Output the [x, y] coordinate of the center of the cell containing the given text.  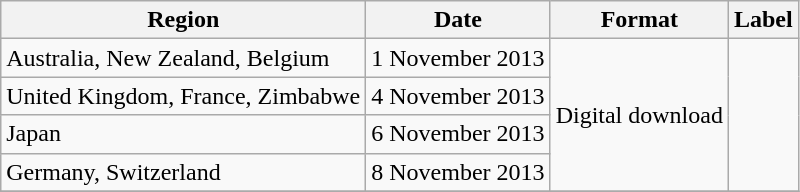
Japan [184, 134]
Label [763, 20]
Digital download [639, 115]
1 November 2013 [458, 58]
Date [458, 20]
Germany, Switzerland [184, 172]
Australia, New Zealand, Belgium [184, 58]
4 November 2013 [458, 96]
United Kingdom, France, Zimbabwe [184, 96]
Region [184, 20]
8 November 2013 [458, 172]
Format [639, 20]
6 November 2013 [458, 134]
